Find where the given text appears and provide that cell's center as (X, Y) coordinate. 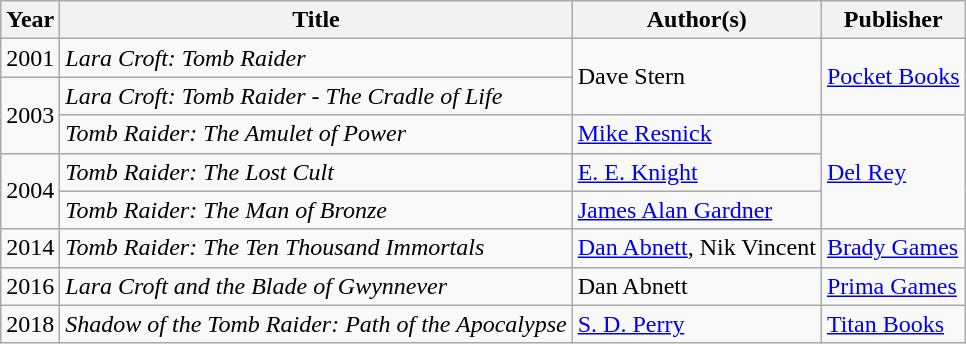
Dave Stern (696, 77)
Prima Games (893, 286)
Dan Abnett (696, 286)
Title (316, 20)
2001 (30, 58)
Titan Books (893, 324)
Shadow of the Tomb Raider: Path of the Apocalypse (316, 324)
Tomb Raider: The Lost Cult (316, 172)
Tomb Raider: The Ten Thousand Immortals (316, 248)
Pocket Books (893, 77)
2014 (30, 248)
S. D. Perry (696, 324)
Author(s) (696, 20)
James Alan Gardner (696, 210)
2018 (30, 324)
Lara Croft: Tomb Raider - The Cradle of Life (316, 96)
Tomb Raider: The Man of Bronze (316, 210)
2003 (30, 115)
E. E. Knight (696, 172)
Tomb Raider: The Amulet of Power (316, 134)
2016 (30, 286)
Publisher (893, 20)
Mike Resnick (696, 134)
Year (30, 20)
2004 (30, 191)
Dan Abnett, Nik Vincent (696, 248)
Brady Games (893, 248)
Lara Croft: Tomb Raider (316, 58)
Del Rey (893, 172)
Lara Croft and the Blade of Gwynnever (316, 286)
